Determine the (x, y) coordinate at the center of the cell enclosing the given text.  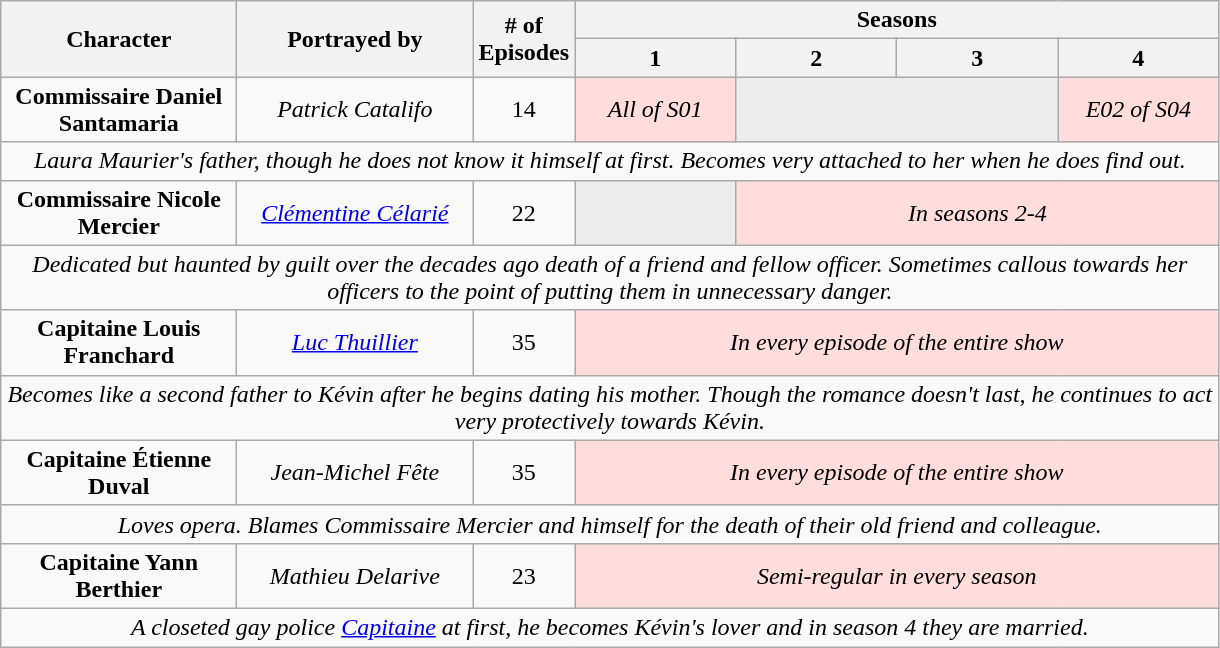
Capitaine Louis Franchard (119, 342)
All of S01 (656, 110)
Clémentine Célarié (355, 212)
23 (524, 576)
Commissaire Daniel Santamaria (119, 110)
1 (656, 58)
Capitaine Yann Berthier (119, 576)
Patrick Catalifo (355, 110)
Mathieu Delarive (355, 576)
Portrayed by (355, 39)
3 (978, 58)
In seasons 2-4 (978, 212)
Loves opera. Blames Commissaire Mercier and himself for the death of their old friend and colleague. (610, 524)
22 (524, 212)
Semi-regular in every season (897, 576)
Seasons (897, 20)
Jean-Michel Fête (355, 472)
Character (119, 39)
Laura Maurier's father, though he does not know it himself at first. Becomes very attached to her when he does find out. (610, 161)
2 (816, 58)
14 (524, 110)
Commissaire Nicole Mercier (119, 212)
# of Episodes (524, 39)
E02 of S04 (1138, 110)
Luc Thuillier (355, 342)
4 (1138, 58)
Capitaine Étienne Duval (119, 472)
A closeted gay police Capitaine at first, he becomes Kévin's lover and in season 4 they are married. (610, 627)
